Output the (X, Y) coordinate of the center of the cell containing the given text.  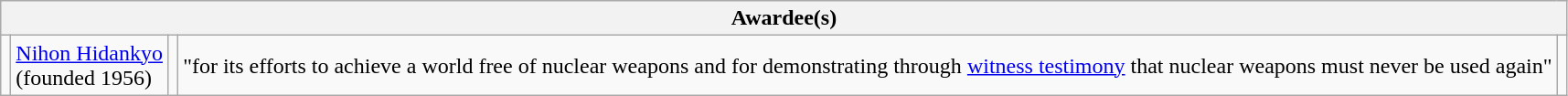
Nihon Hidankyo(founded 1956) (90, 66)
Awardee(s) (784, 18)
